Locate the cell with the specified text and output its (x, y) center coordinate. 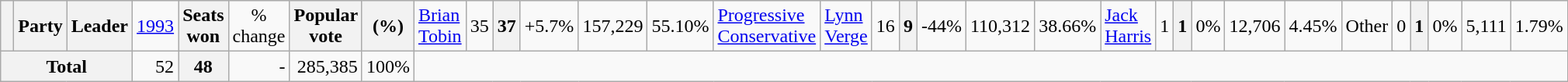
(%) (388, 27)
285,385 (326, 66)
38.66% (1068, 27)
Popular vote (326, 27)
Brian Tobin (439, 27)
110,312 (1000, 27)
Lynn Verge (846, 27)
Leader (99, 27)
48 (203, 66)
Progressive Conservative (767, 27)
4.45% (1313, 27)
% change (259, 27)
9 (908, 27)
- (259, 66)
+5.7% (550, 27)
52 (155, 66)
16 (885, 27)
100% (388, 66)
Total (67, 66)
5,111 (1486, 27)
-44% (941, 27)
12,706 (1254, 27)
55.10% (680, 27)
Seats won (203, 27)
157,229 (613, 27)
0 (1402, 27)
Other (1367, 27)
37 (506, 27)
1993 (155, 27)
Jack Harris (1129, 27)
Party (40, 27)
1.79% (1539, 27)
35 (480, 27)
